Locate the cell with the specified text and output its (X, Y) center coordinate. 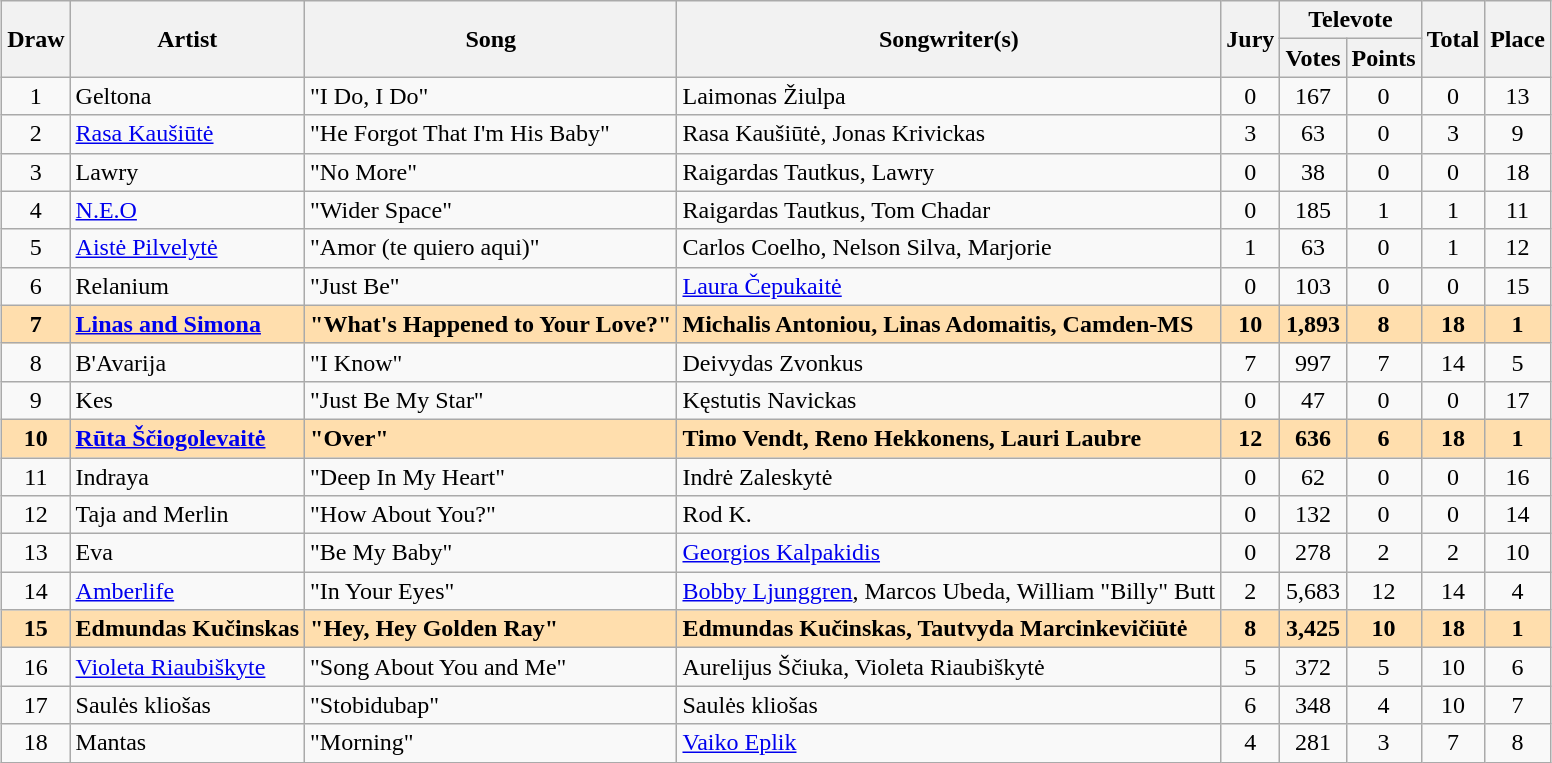
Indraya (188, 477)
62 (1313, 477)
Rasa Kaušiūtė (188, 134)
372 (1313, 667)
5,683 (1313, 591)
Lawry (188, 172)
47 (1313, 400)
Draw (36, 39)
"Just Be" (491, 286)
38 (1313, 172)
Kes (188, 400)
Points (1384, 58)
Violeta Riaubiškyte (188, 667)
103 (1313, 286)
Song (491, 39)
1,893 (1313, 324)
Indrė Zaleskytė (949, 477)
Artist (188, 39)
Total (1453, 39)
Bobby Ljunggren, Marcos Ubeda, William "Billy" Butt (949, 591)
Kęstutis Navickas (949, 400)
"Amor (te quiero aqui)" (491, 248)
"Be My Baby" (491, 553)
Edmundas Kučinskas (188, 629)
Taja and Merlin (188, 515)
167 (1313, 96)
"I Know" (491, 362)
N.E.O (188, 210)
Michalis Antoniou, Linas Adomaitis, Camden-MS (949, 324)
"He Forgot That I'm His Baby" (491, 134)
Relanium (188, 286)
"Song About You and Me" (491, 667)
278 (1313, 553)
132 (1313, 515)
Mantas (188, 743)
Rod K. (949, 515)
Aistė Pilvelytė (188, 248)
"Over" (491, 438)
Raigardas Tautkus, Lawry (949, 172)
185 (1313, 210)
Geltona (188, 96)
Carlos Coelho, Nelson Silva, Marjorie (949, 248)
"I Do, I Do" (491, 96)
"Stobidubap" (491, 705)
Georgios Kalpakidis (949, 553)
"In Your Eyes" (491, 591)
Linas and Simona (188, 324)
Jury (1250, 39)
"Wider Space" (491, 210)
"What's Happened to Your Love?" (491, 324)
Vaiko Eplik (949, 743)
"Morning" (491, 743)
"How About You?" (491, 515)
Aurelijus Ščiuka, Violeta Riaubiškytė (949, 667)
Rūta Ščiogolevaitė (188, 438)
"Deep In My Heart" (491, 477)
997 (1313, 362)
"Hey, Hey Golden Ray" (491, 629)
348 (1313, 705)
"No More" (491, 172)
Songwriter(s) (949, 39)
3,425 (1313, 629)
Amberlife (188, 591)
636 (1313, 438)
281 (1313, 743)
Laura Čepukaitė (949, 286)
Raigardas Tautkus, Tom Chadar (949, 210)
Timo Vendt, Reno Hekkonens, Lauri Laubre (949, 438)
Televote (1350, 20)
B'Avarija (188, 362)
Rasa Kaušiūtė, Jonas Krivickas (949, 134)
Place (1518, 39)
"Just Be My Star" (491, 400)
Laimonas Žiulpa (949, 96)
Eva (188, 553)
Edmundas Kučinskas, Tautvyda Marcinkevičiūtė (949, 629)
Votes (1313, 58)
Deivydas Zvonkus (949, 362)
